Return [X, Y] of the center of cell containing provided text 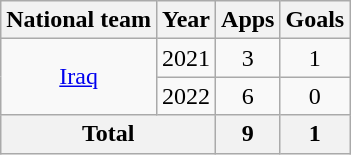
6 [248, 96]
Iraq [79, 77]
National team [79, 20]
2021 [186, 58]
3 [248, 58]
Year [186, 20]
Goals [315, 20]
0 [315, 96]
Apps [248, 20]
Total [108, 134]
2022 [186, 96]
9 [248, 134]
